Find where the given text appears and provide that cell's center as [x, y] coordinate. 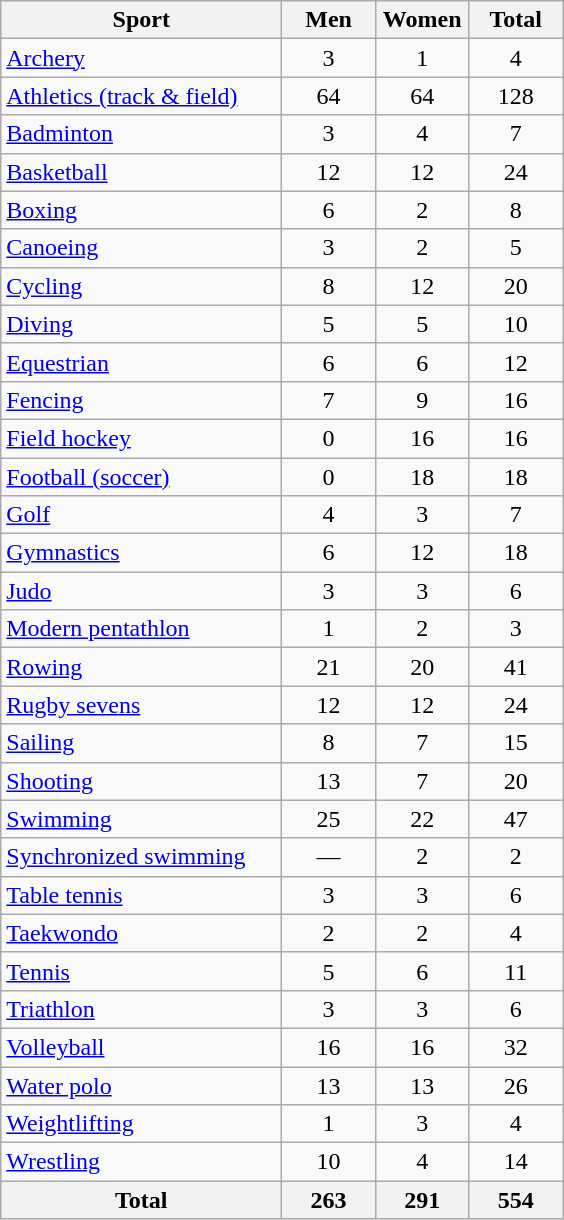
Diving [142, 324]
Swimming [142, 819]
Men [329, 20]
Archery [142, 58]
Table tennis [142, 895]
Boxing [142, 210]
— [329, 857]
21 [329, 667]
Shooting [142, 781]
263 [329, 1200]
11 [516, 971]
25 [329, 819]
Football (soccer) [142, 477]
554 [516, 1200]
Modern pentathlon [142, 629]
Golf [142, 515]
15 [516, 743]
41 [516, 667]
22 [422, 819]
Cycling [142, 286]
26 [516, 1085]
32 [516, 1047]
Wrestling [142, 1162]
Canoeing [142, 248]
Triathlon [142, 1009]
Tennis [142, 971]
Badminton [142, 134]
291 [422, 1200]
Rowing [142, 667]
128 [516, 96]
Field hockey [142, 438]
Water polo [142, 1085]
Women [422, 20]
14 [516, 1162]
Basketball [142, 172]
9 [422, 400]
Volleyball [142, 1047]
Synchronized swimming [142, 857]
Athletics (track & field) [142, 96]
Weightlifting [142, 1124]
Sailing [142, 743]
47 [516, 819]
Equestrian [142, 362]
Taekwondo [142, 933]
Gymnastics [142, 553]
Rugby sevens [142, 705]
Fencing [142, 400]
Sport [142, 20]
Judo [142, 591]
